Locate the cell with the specified text and output its (X, Y) center coordinate. 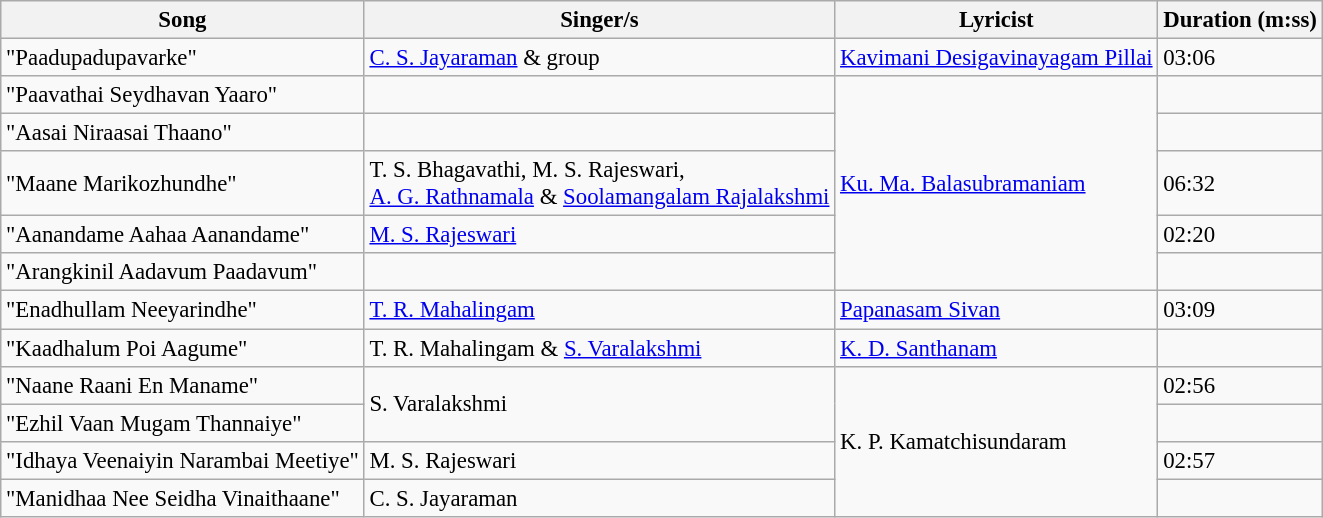
T. R. Mahalingam (600, 310)
C. S. Jayaraman (600, 498)
"Arangkinil Aadavum Paadavum" (182, 273)
Duration (m:ss) (1240, 20)
Ku. Ma. Balasubramaniam (996, 184)
"Manidhaa Nee Seidha Vinaithaane" (182, 498)
"Idhaya Veenaiyin Narambai Meetiye" (182, 460)
02:57 (1240, 460)
Lyricist (996, 20)
03:06 (1240, 58)
"Paavathai Seydhavan Yaaro" (182, 95)
02:20 (1240, 235)
06:32 (1240, 184)
T. S. Bhagavathi, M. S. Rajeswari,A. G. Rathnamala & Soolamangalam Rajalakshmi (600, 184)
"Paadupadupavarke" (182, 58)
"Ezhil Vaan Mugam Thannaiye" (182, 423)
K. P. Kamatchisundaram (996, 441)
S. Varalakshmi (600, 404)
T. R. Mahalingam & S. Varalakshmi (600, 348)
Kavimani Desigavinayagam Pillai (996, 58)
"Maane Marikozhundhe" (182, 184)
Song (182, 20)
Papanasam Sivan (996, 310)
"Aasai Niraasai Thaano" (182, 133)
Singer/s (600, 20)
"Enadhullam Neeyarindhe" (182, 310)
K. D. Santhanam (996, 348)
C. S. Jayaraman & group (600, 58)
03:09 (1240, 310)
"Kaadhalum Poi Aagume" (182, 348)
"Naane Raani En Maname" (182, 385)
02:56 (1240, 385)
"Aanandame Aahaa Aanandame" (182, 235)
